Find where the given text appears and provide that cell's center as (X, Y) coordinate. 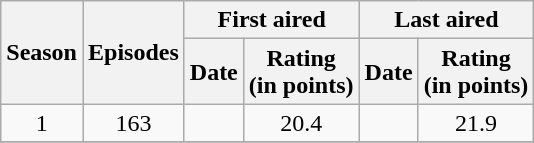
163 (133, 123)
First aired (272, 20)
Season (42, 52)
20.4 (301, 123)
21.9 (476, 123)
1 (42, 123)
Last aired (446, 20)
Episodes (133, 52)
